From the cell containing the given text, extract its center point as [X, Y] coordinate. 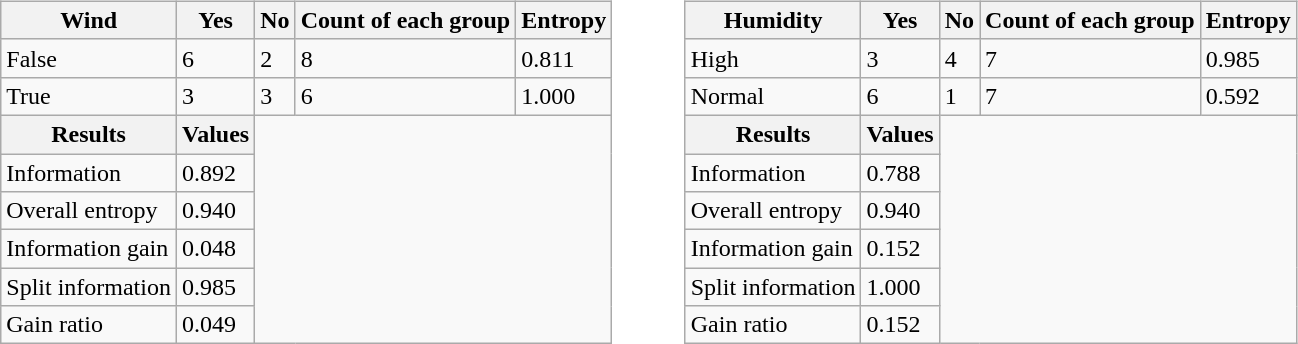
High [773, 58]
8 [406, 58]
True [89, 96]
Humidity [773, 20]
Wind [89, 20]
0.049 [215, 325]
Normal [773, 96]
False [89, 58]
2 [275, 58]
0.788 [900, 173]
1 [959, 96]
0.048 [215, 249]
0.892 [215, 173]
0.811 [564, 58]
0.592 [1248, 96]
4 [959, 58]
